Output the (X, Y) coordinate of the center of the cell containing the given text.  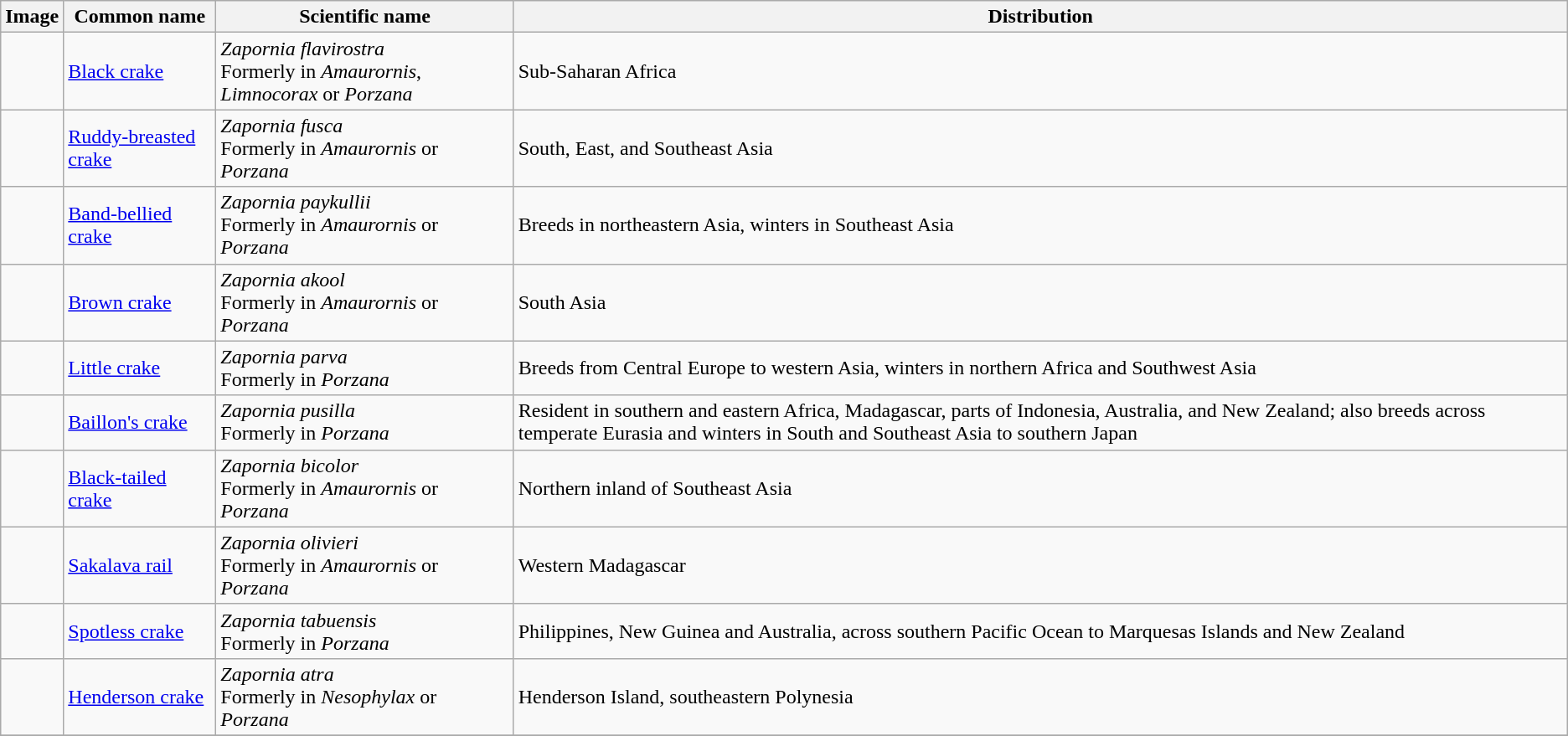
Sakalava rail (140, 565)
Zapornia fuscaFormerly in Amaurornis or Porzana (365, 148)
South, East, and Southeast Asia (1040, 148)
Zapornia akoolFormerly in Amaurornis or Porzana (365, 302)
Common name (140, 17)
Sub-Saharan Africa (1040, 71)
South Asia (1040, 302)
Image (32, 17)
Zapornia bicolorFormerly in Amaurornis or Porzana (365, 488)
Spotless crake (140, 631)
Northern inland of Southeast Asia (1040, 488)
Zapornia flavirostraFormerly in Amaurornis, Limnocorax or Porzana (365, 71)
Baillon's crake (140, 422)
Zapornia parvaFormerly in Porzana (365, 368)
Zapornia tabuensisFormerly in Porzana (365, 631)
Brown crake (140, 302)
Zapornia pusillaFormerly in Porzana (365, 422)
Scientific name (365, 17)
Breeds from Central Europe to western Asia, winters in northern Africa and Southwest Asia (1040, 368)
Black-tailed crake (140, 488)
Ruddy-breasted crake (140, 148)
Band-bellied crake (140, 225)
Breeds in northeastern Asia, winters in Southeast Asia (1040, 225)
Henderson Island, southeastern Polynesia (1040, 697)
Black crake (140, 71)
Zapornia olivieriFormerly in Amaurornis or Porzana (365, 565)
Henderson crake (140, 697)
Zapornia atraFormerly in Nesophylax or Porzana (365, 697)
Philippines, New Guinea and Australia, across southern Pacific Ocean to Marquesas Islands and New Zealand (1040, 631)
Distribution (1040, 17)
Western Madagascar (1040, 565)
Little crake (140, 368)
Zapornia paykulliiFormerly in Amaurornis or Porzana (365, 225)
